Search for the cell housing the specified text and yield its [X, Y] center coordinate. 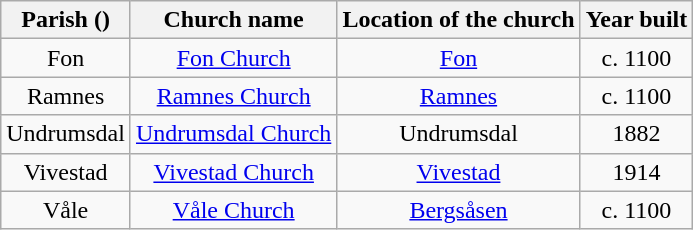
Våle Church [233, 210]
Fon Church [233, 58]
Church name [233, 20]
Vivestad Church [233, 172]
Location of the church [458, 20]
Bergsåsen [458, 210]
Year built [636, 20]
Undrumsdal Church [233, 134]
1914 [636, 172]
Parish () [66, 20]
Ramnes Church [233, 96]
1882 [636, 134]
Våle [66, 210]
